Extract the [X, Y] coordinate from the center of the cell holding the provided text.  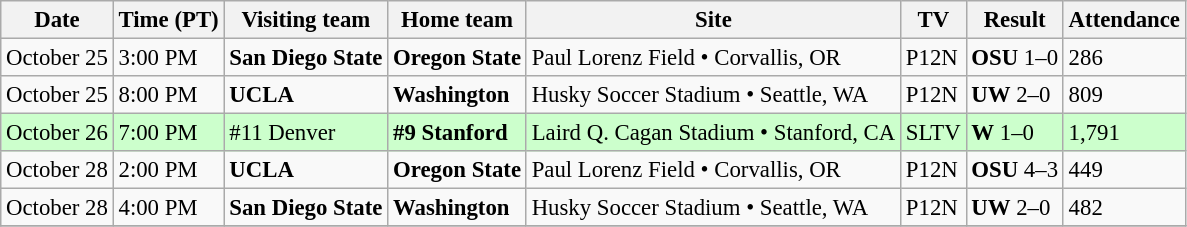
Result [1014, 20]
8:00 PM [168, 95]
OSU 4–3 [1014, 170]
Laird Q. Cagan Stadium • Stanford, CA [713, 133]
#11 Denver [306, 133]
2:00 PM [168, 170]
Attendance [1124, 20]
3:00 PM [168, 58]
TV [934, 20]
Home team [458, 20]
7:00 PM [168, 133]
4:00 PM [168, 208]
W 1–0 [1014, 133]
482 [1124, 208]
286 [1124, 58]
1,791 [1124, 133]
Visiting team [306, 20]
October 26 [57, 133]
449 [1124, 170]
Time (PT) [168, 20]
809 [1124, 95]
OSU 1–0 [1014, 58]
SLTV [934, 133]
Date [57, 20]
Site [713, 20]
#9 Stanford [458, 133]
